Find where the given text appears and provide that cell's center as [X, Y] coordinate. 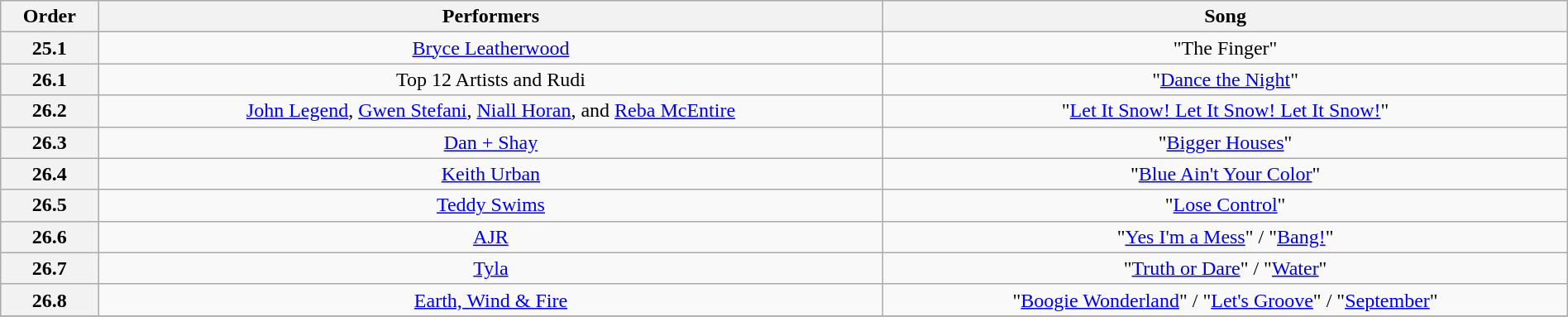
26.5 [50, 205]
26.7 [50, 268]
"Blue Ain't Your Color" [1226, 174]
"Dance the Night" [1226, 79]
John Legend, Gwen Stefani, Niall Horan, and Reba McEntire [491, 111]
"Truth or Dare" / "Water" [1226, 268]
Order [50, 17]
26.4 [50, 174]
Performers [491, 17]
Song [1226, 17]
Tyla [491, 268]
25.1 [50, 48]
26.3 [50, 142]
Teddy Swims [491, 205]
26.6 [50, 237]
AJR [491, 237]
26.8 [50, 300]
"Bigger Houses" [1226, 142]
Top 12 Artists and Rudi [491, 79]
26.1 [50, 79]
Bryce Leatherwood [491, 48]
"Yes I'm a Mess" / "Bang!" [1226, 237]
"The Finger" [1226, 48]
26.2 [50, 111]
"Lose Control" [1226, 205]
Dan + Shay [491, 142]
"Boogie Wonderland" / "Let's Groove" / "September" [1226, 300]
Earth, Wind & Fire [491, 300]
"Let It Snow! Let It Snow! Let It Snow!" [1226, 111]
Keith Urban [491, 174]
